Output the [x, y] coordinate of the center of the cell containing the given text.  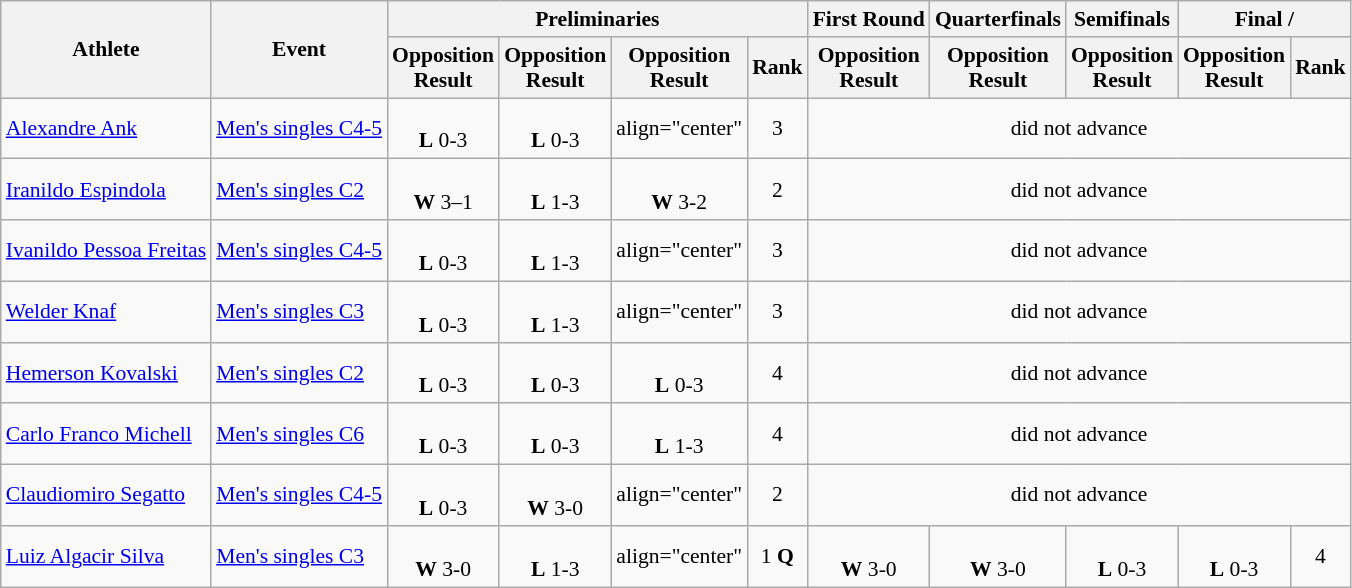
Semifinals [1122, 19]
W 3-2 [679, 190]
Quarterfinals [998, 19]
Preliminaries [598, 19]
Hemerson Kovalski [106, 372]
1 Q [778, 556]
Carlo Franco Michell [106, 434]
W 3–1 [443, 190]
Alexandre Ank [106, 128]
Luiz Algacir Silva [106, 556]
First Round [869, 19]
Event [299, 50]
Final / [1264, 19]
Welder Knaf [106, 312]
Athlete [106, 50]
Claudiomiro Segatto [106, 496]
Iranildo Espindola [106, 190]
Ivanildo Pessoa Freitas [106, 250]
Men's singles C6 [299, 434]
